Scan for the cell matching the given text and deliver its [X, Y] coordinate at center. 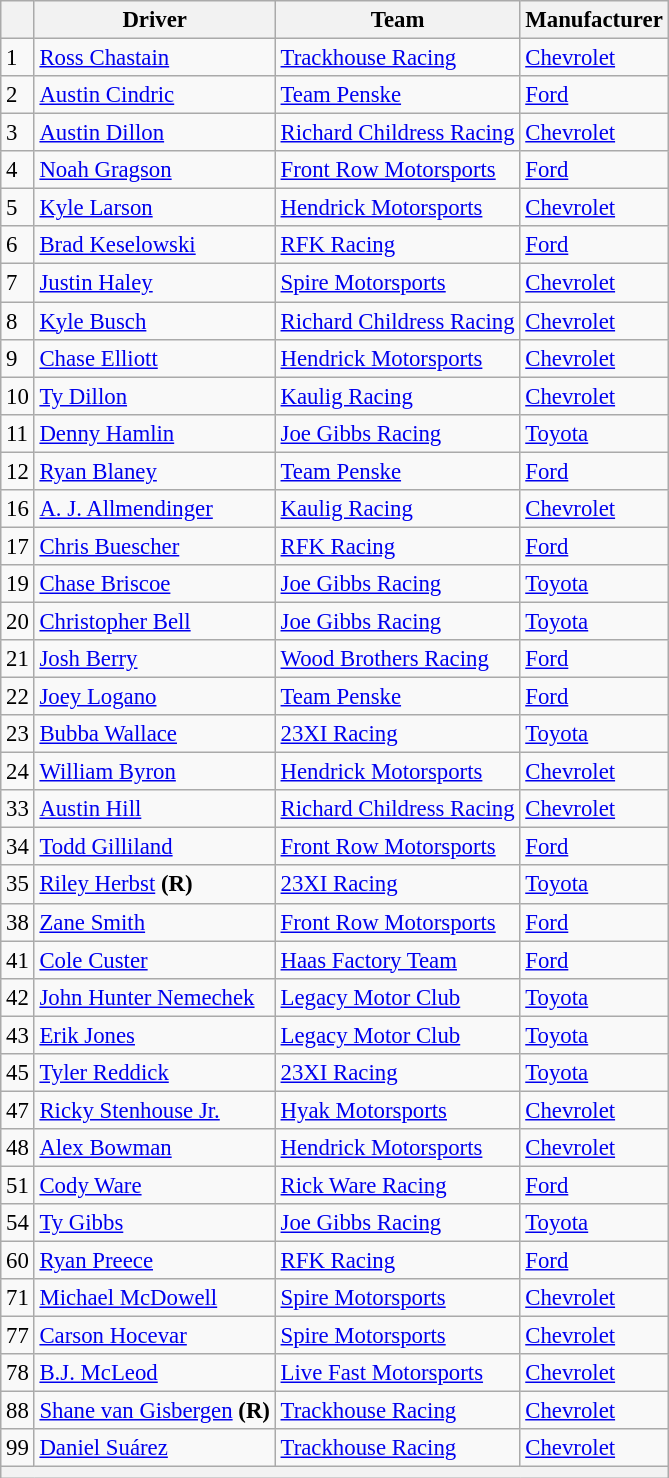
Live Fast Motorsports [398, 1373]
Riley Herbst (R) [154, 885]
2 [18, 95]
Ty Gibbs [154, 1223]
35 [18, 885]
Justin Haley [154, 283]
20 [18, 621]
3 [18, 133]
48 [18, 1148]
6 [18, 245]
38 [18, 922]
Bubba Wallace [154, 734]
Cody Ware [154, 1185]
Ross Chastain [154, 58]
8 [18, 321]
John Hunter Nemechek [154, 997]
10 [18, 396]
Denny Hamlin [154, 433]
Kyle Larson [154, 208]
Todd Gilliland [154, 847]
5 [18, 208]
23 [18, 734]
47 [18, 1110]
17 [18, 546]
77 [18, 1336]
9 [18, 358]
34 [18, 847]
Chase Elliott [154, 358]
Zane Smith [154, 922]
B.J. McLeod [154, 1373]
Erik Jones [154, 1035]
Noah Gragson [154, 170]
Joey Logano [154, 697]
1 [18, 58]
Daniel Suárez [154, 1449]
99 [18, 1449]
Tyler Reddick [154, 1073]
Haas Factory Team [398, 960]
Ricky Stenhouse Jr. [154, 1110]
Chase Briscoe [154, 584]
Brad Keselowski [154, 245]
Austin Hill [154, 809]
Manufacturer [594, 20]
16 [18, 509]
Austin Dillon [154, 133]
Kyle Busch [154, 321]
Shane van Gisbergen (R) [154, 1411]
Josh Berry [154, 659]
7 [18, 283]
Austin Cindric [154, 95]
43 [18, 1035]
88 [18, 1411]
A. J. Allmendinger [154, 509]
Rick Ware Racing [398, 1185]
Ryan Blaney [154, 471]
Ty Dillon [154, 396]
71 [18, 1298]
41 [18, 960]
22 [18, 697]
12 [18, 471]
19 [18, 584]
45 [18, 1073]
33 [18, 809]
Alex Bowman [154, 1148]
Michael McDowell [154, 1298]
51 [18, 1185]
4 [18, 170]
Team [398, 20]
Christopher Bell [154, 621]
78 [18, 1373]
21 [18, 659]
24 [18, 772]
54 [18, 1223]
Chris Buescher [154, 546]
Wood Brothers Racing [398, 659]
Hyak Motorsports [398, 1110]
William Byron [154, 772]
Ryan Preece [154, 1261]
60 [18, 1261]
Cole Custer [154, 960]
Driver [154, 20]
Carson Hocevar [154, 1336]
11 [18, 433]
42 [18, 997]
